From the cell containing the given text, extract its center point as [X, Y] coordinate. 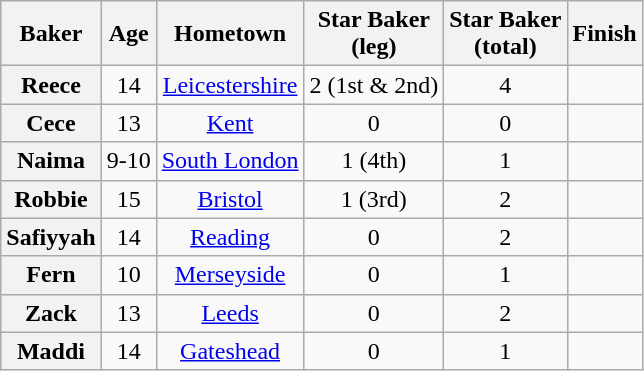
1 (4th) [374, 161]
Fern [51, 275]
Naima [51, 161]
Reading [230, 237]
Zack [51, 313]
Leicestershire [230, 85]
10 [128, 275]
Reece [51, 85]
2 (1st & 2nd) [374, 85]
Cece [51, 123]
Leeds [230, 313]
Robbie [51, 199]
South London [230, 161]
Merseyside [230, 275]
15 [128, 199]
Age [128, 34]
4 [506, 85]
Gateshead [230, 351]
Star Baker(leg) [374, 34]
Kent [230, 123]
Maddi [51, 351]
9-10 [128, 161]
Bristol [230, 199]
Baker [51, 34]
Safiyyah [51, 237]
Star Baker(total) [506, 34]
Finish [604, 34]
1 (3rd) [374, 199]
Hometown [230, 34]
